Return [x, y] of the center of cell containing provided text 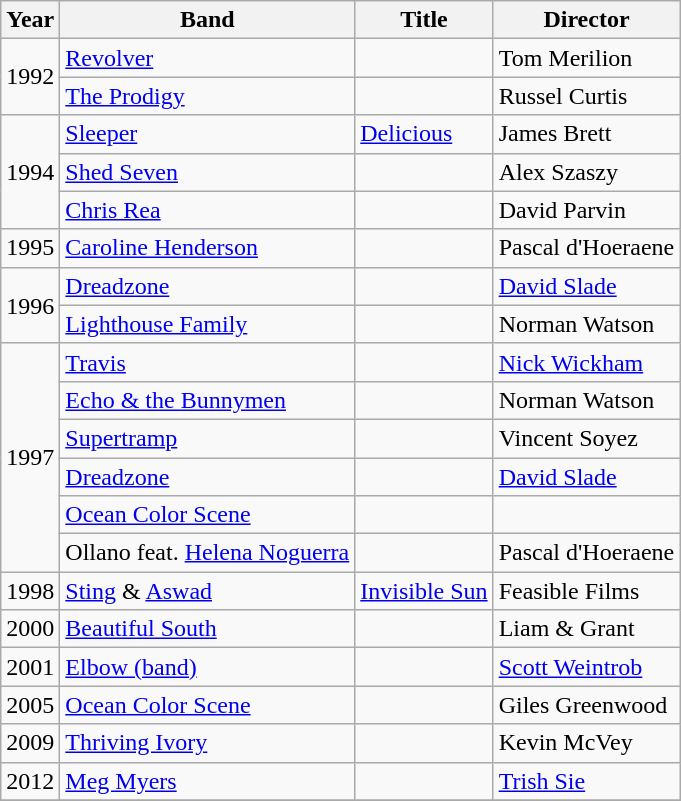
David Parvin [586, 210]
Giles Greenwood [586, 705]
Feasible Films [586, 591]
1998 [30, 591]
Invisible Sun [424, 591]
Band [208, 20]
The Prodigy [208, 96]
Title [424, 20]
Alex Szaszy [586, 172]
2012 [30, 781]
Caroline Henderson [208, 248]
Shed Seven [208, 172]
Echo & the Bunnymen [208, 400]
Travis [208, 362]
Beautiful South [208, 629]
Ollano feat. Helena Noguerra [208, 553]
Director [586, 20]
Sleeper [208, 134]
Liam & Grant [586, 629]
1995 [30, 248]
James Brett [586, 134]
2000 [30, 629]
Revolver [208, 58]
Tom Merilion [586, 58]
Trish Sie [586, 781]
Year [30, 20]
Nick Wickham [586, 362]
Russel Curtis [586, 96]
2005 [30, 705]
Scott Weintrob [586, 667]
Kevin McVey [586, 743]
Supertramp [208, 438]
Meg Myers [208, 781]
Sting & Aswad [208, 591]
1997 [30, 457]
2001 [30, 667]
Chris Rea [208, 210]
Lighthouse Family [208, 324]
2009 [30, 743]
1992 [30, 77]
Elbow (band) [208, 667]
Delicious [424, 134]
1994 [30, 172]
Vincent Soyez [586, 438]
1996 [30, 305]
Thriving Ivory [208, 743]
